Return (x, y) of the center of cell containing provided text 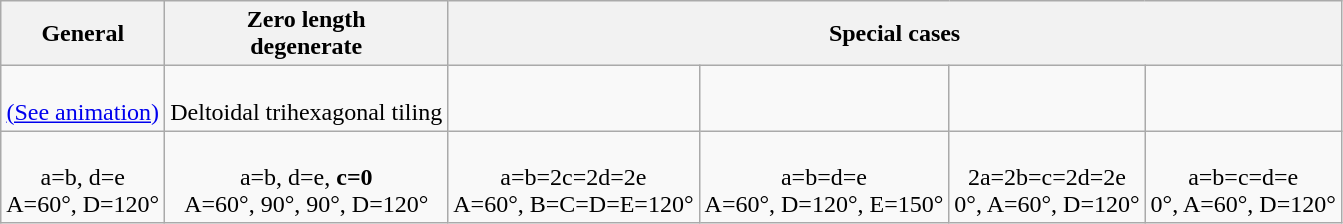
Deltoidal trihexagonal tiling (306, 98)
Special cases (895, 34)
a=b, d=e, c=0A=60°, 90°, 90°, D=120° (306, 177)
(See animation) (83, 98)
a=b=d=eA=60°, D=120°, E=150° (824, 177)
a=b=c=d=e0°, A=60°, D=120° (1243, 177)
Zero lengthdegenerate (306, 34)
2a=2b=c=2d=2e0°, A=60°, D=120° (1047, 177)
a=b, d=eA=60°, D=120° (83, 177)
General (83, 34)
a=b=2c=2d=2eA=60°, B=C=D=E=120° (574, 177)
